Return (x, y) of the center of cell containing provided text 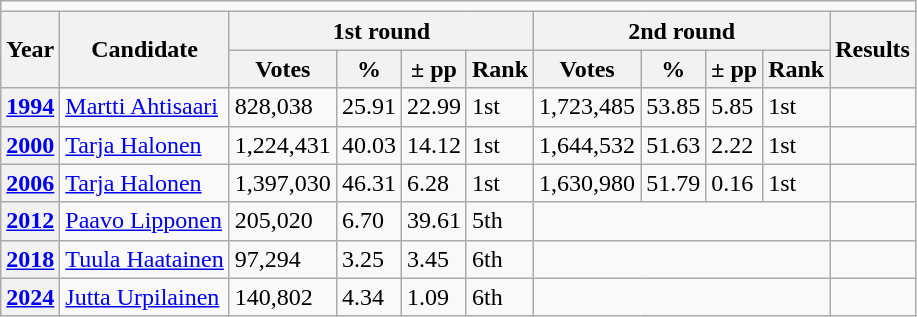
140,802 (282, 297)
2.22 (734, 145)
46.31 (368, 183)
39.61 (434, 221)
5.85 (734, 107)
Results (873, 50)
Candidate (144, 50)
5th (500, 221)
Year (30, 50)
2012 (30, 221)
53.85 (674, 107)
51.63 (674, 145)
0.16 (734, 183)
51.79 (674, 183)
1st round (381, 31)
2nd round (682, 31)
25.91 (368, 107)
2000 (30, 145)
2018 (30, 259)
22.99 (434, 107)
1.09 (434, 297)
1,397,030 (282, 183)
6.28 (434, 183)
Jutta Urpilainen (144, 297)
Tuula Haatainen (144, 259)
14.12 (434, 145)
2006 (30, 183)
4.34 (368, 297)
1,644,532 (588, 145)
3.45 (434, 259)
Paavo Lipponen (144, 221)
1,224,431 (282, 145)
2024 (30, 297)
828,038 (282, 107)
1,723,485 (588, 107)
3.25 (368, 259)
Martti Ahtisaari (144, 107)
1994 (30, 107)
6.70 (368, 221)
40.03 (368, 145)
205,020 (282, 221)
1,630,980 (588, 183)
97,294 (282, 259)
